From the cell containing the given text, extract its center point as [x, y] coordinate. 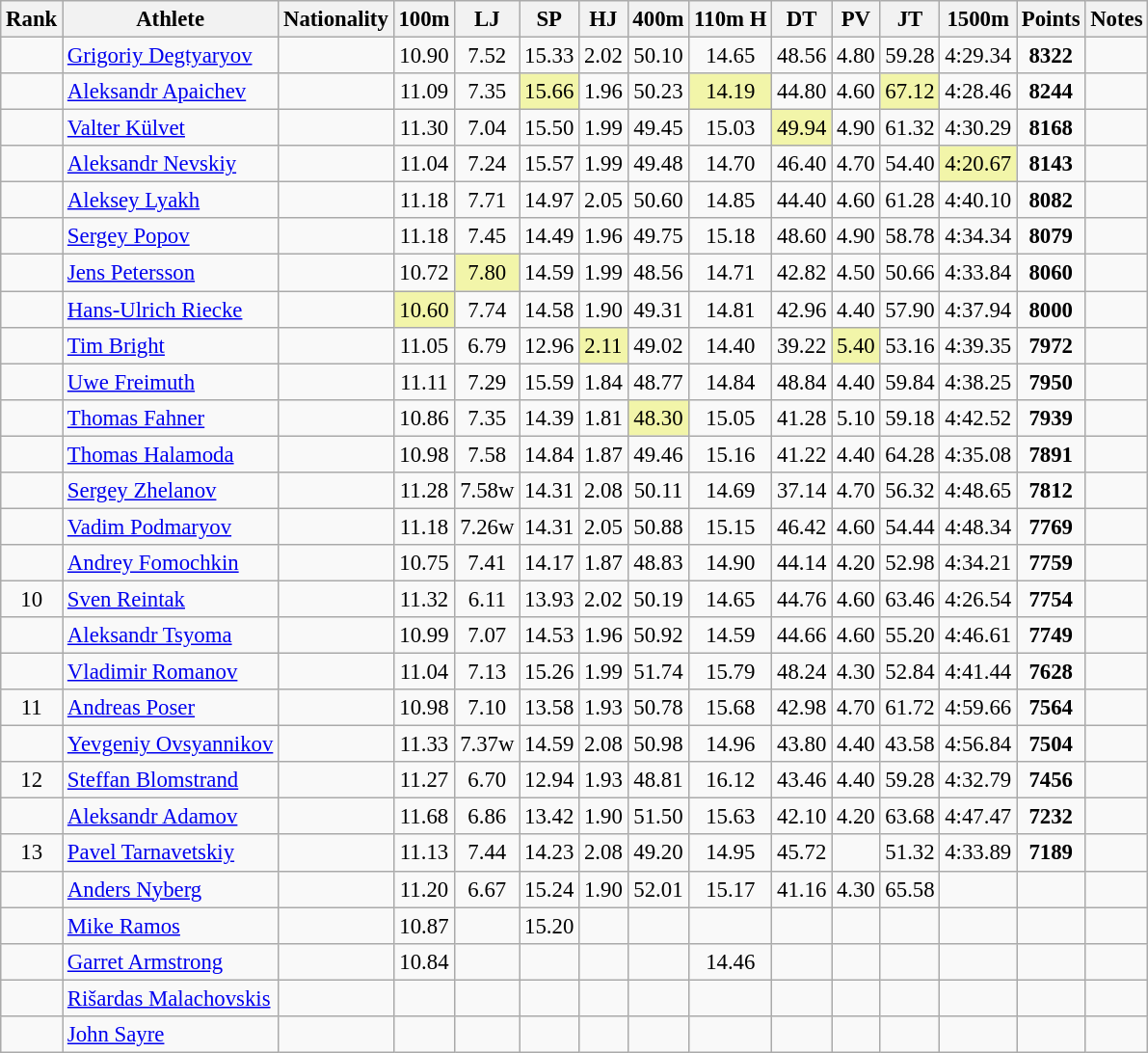
10.90 [424, 56]
6.67 [488, 889]
Jens Petersson [171, 273]
59.18 [910, 418]
50.66 [910, 273]
7189 [1051, 853]
44.14 [802, 563]
4:35.08 [978, 454]
63.46 [910, 599]
11.09 [424, 92]
6.79 [488, 345]
15.66 [549, 92]
Yevgeniy Ovsyannikov [171, 744]
12.94 [549, 780]
41.16 [802, 889]
8079 [1051, 236]
44.40 [802, 201]
49.48 [658, 164]
15.05 [731, 418]
7.37w [488, 744]
41.22 [802, 454]
41.28 [802, 418]
7.10 [488, 708]
15.33 [549, 56]
53.16 [910, 345]
8244 [1051, 92]
4:42.52 [978, 418]
Sergey Popov [171, 236]
4:26.54 [978, 599]
JT [910, 19]
Mike Ramos [171, 926]
7.71 [488, 201]
10.99 [424, 635]
Pavel Tarnavetskiy [171, 853]
Sergey Zhelanov [171, 491]
Nationality [335, 19]
7456 [1051, 780]
Aleksey Lyakh [171, 201]
Grigoriy Degtyaryov [171, 56]
12.96 [549, 345]
7504 [1051, 744]
11.28 [424, 491]
7.45 [488, 236]
10.75 [424, 563]
15.68 [731, 708]
4:33.84 [978, 273]
1500m [978, 19]
Aleksandr Adamov [171, 817]
44.80 [802, 92]
14.97 [549, 201]
15.24 [549, 889]
7.07 [488, 635]
11.33 [424, 744]
10.84 [424, 961]
65.58 [910, 889]
42.96 [802, 310]
SP [549, 19]
50.88 [658, 526]
15.50 [549, 128]
Andreas Poser [171, 708]
52.84 [910, 672]
48.77 [658, 382]
Anders Nyberg [171, 889]
15.16 [731, 454]
7950 [1051, 382]
Aleksandr Tsyoma [171, 635]
7.80 [488, 273]
4:48.34 [978, 526]
11.68 [424, 817]
7.13 [488, 672]
4:28.46 [978, 92]
45.72 [802, 853]
48.60 [802, 236]
Rišardas Malachovskis [171, 998]
48.24 [802, 672]
7.44 [488, 853]
57.90 [910, 310]
LJ [488, 19]
8000 [1051, 310]
14.90 [731, 563]
7972 [1051, 345]
Rank [32, 19]
4:38.25 [978, 382]
42.10 [802, 817]
46.40 [802, 164]
Vadim Podmaryov [171, 526]
14.96 [731, 744]
400m [658, 19]
10.60 [424, 310]
15.57 [549, 164]
7.41 [488, 563]
8143 [1051, 164]
50.98 [658, 744]
John Sayre [171, 1035]
4:39.35 [978, 345]
50.78 [658, 708]
4:59.66 [978, 708]
14.46 [731, 961]
7.29 [488, 382]
14.69 [731, 491]
46.42 [802, 526]
10 [32, 599]
13 [32, 853]
4:47.47 [978, 817]
10.72 [424, 273]
43.80 [802, 744]
4:34.21 [978, 563]
14.23 [549, 853]
5.40 [856, 345]
4:32.79 [978, 780]
5.10 [856, 418]
4:34.34 [978, 236]
100m [424, 19]
11.20 [424, 889]
49.20 [658, 853]
11.27 [424, 780]
4:29.34 [978, 56]
4.50 [856, 273]
1.81 [603, 418]
7564 [1051, 708]
8168 [1051, 128]
Vladimir Romanov [171, 672]
52.01 [658, 889]
50.11 [658, 491]
4:46.61 [978, 635]
Aleksandr Nevskiy [171, 164]
7.24 [488, 164]
51.74 [658, 672]
11.32 [424, 599]
2.11 [603, 345]
15.79 [731, 672]
11.30 [424, 128]
48.30 [658, 418]
4:41.44 [978, 672]
59.84 [910, 382]
14.53 [549, 635]
HJ [603, 19]
7939 [1051, 418]
4:33.89 [978, 853]
Thomas Fahner [171, 418]
61.32 [910, 128]
6.70 [488, 780]
4:48.65 [978, 491]
Andrey Fomochkin [171, 563]
49.75 [658, 236]
10.87 [424, 926]
15.20 [549, 926]
50.10 [658, 56]
11 [32, 708]
7.52 [488, 56]
7754 [1051, 599]
49.45 [658, 128]
49.46 [658, 454]
44.76 [802, 599]
55.20 [910, 635]
39.22 [802, 345]
51.32 [910, 853]
DT [802, 19]
Uwe Freimuth [171, 382]
42.98 [802, 708]
14.40 [731, 345]
10.86 [424, 418]
13.93 [549, 599]
Athlete [171, 19]
14.85 [731, 201]
56.32 [910, 491]
PV [856, 19]
42.82 [802, 273]
Points [1051, 19]
64.28 [910, 454]
Hans-Ulrich Riecke [171, 310]
Garret Armstrong [171, 961]
Sven Reintak [171, 599]
7891 [1051, 454]
Aleksandr Apaichev [171, 92]
58.78 [910, 236]
61.28 [910, 201]
44.66 [802, 635]
50.19 [658, 599]
14.49 [549, 236]
7.26w [488, 526]
52.98 [910, 563]
14.81 [731, 310]
7749 [1051, 635]
15.15 [731, 526]
Thomas Halamoda [171, 454]
6.11 [488, 599]
15.18 [731, 236]
14.70 [731, 164]
48.81 [658, 780]
Tim Bright [171, 345]
14.19 [731, 92]
7.74 [488, 310]
110m H [731, 19]
4:40.10 [978, 201]
8082 [1051, 201]
7759 [1051, 563]
14.17 [549, 563]
50.92 [658, 635]
61.72 [910, 708]
14.95 [731, 853]
49.31 [658, 310]
14.71 [731, 273]
67.12 [910, 92]
11.11 [424, 382]
7769 [1051, 526]
13.58 [549, 708]
15.17 [731, 889]
7812 [1051, 491]
7.58w [488, 491]
7628 [1051, 672]
37.14 [802, 491]
48.84 [802, 382]
43.46 [802, 780]
4.80 [856, 56]
1.84 [603, 382]
15.59 [549, 382]
43.58 [910, 744]
54.44 [910, 526]
63.68 [910, 817]
15.03 [731, 128]
4:56.84 [978, 744]
8060 [1051, 273]
11.05 [424, 345]
50.60 [658, 201]
50.23 [658, 92]
6.86 [488, 817]
7.04 [488, 128]
15.26 [549, 672]
12 [32, 780]
48.83 [658, 563]
4:20.67 [978, 164]
14.39 [549, 418]
7232 [1051, 817]
11.13 [424, 853]
14.58 [549, 310]
16.12 [731, 780]
49.94 [802, 128]
8322 [1051, 56]
15.63 [731, 817]
7.58 [488, 454]
4:37.94 [978, 310]
49.02 [658, 345]
Valter Külvet [171, 128]
4:30.29 [978, 128]
Steffan Blomstrand [171, 780]
54.40 [910, 164]
Notes [1116, 19]
13.42 [549, 817]
51.50 [658, 817]
